Extract the [X, Y] coordinate from the center of the cell holding the provided text.  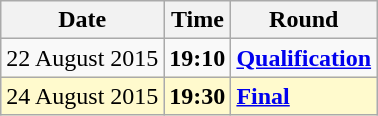
Date [82, 20]
Time [198, 20]
19:30 [198, 96]
24 August 2015 [82, 96]
22 August 2015 [82, 58]
Qualification [304, 58]
Round [304, 20]
Final [304, 96]
19:10 [198, 58]
